Pinpoint the cell where the given text exists, returning its (x, y) midpoint coordinate. 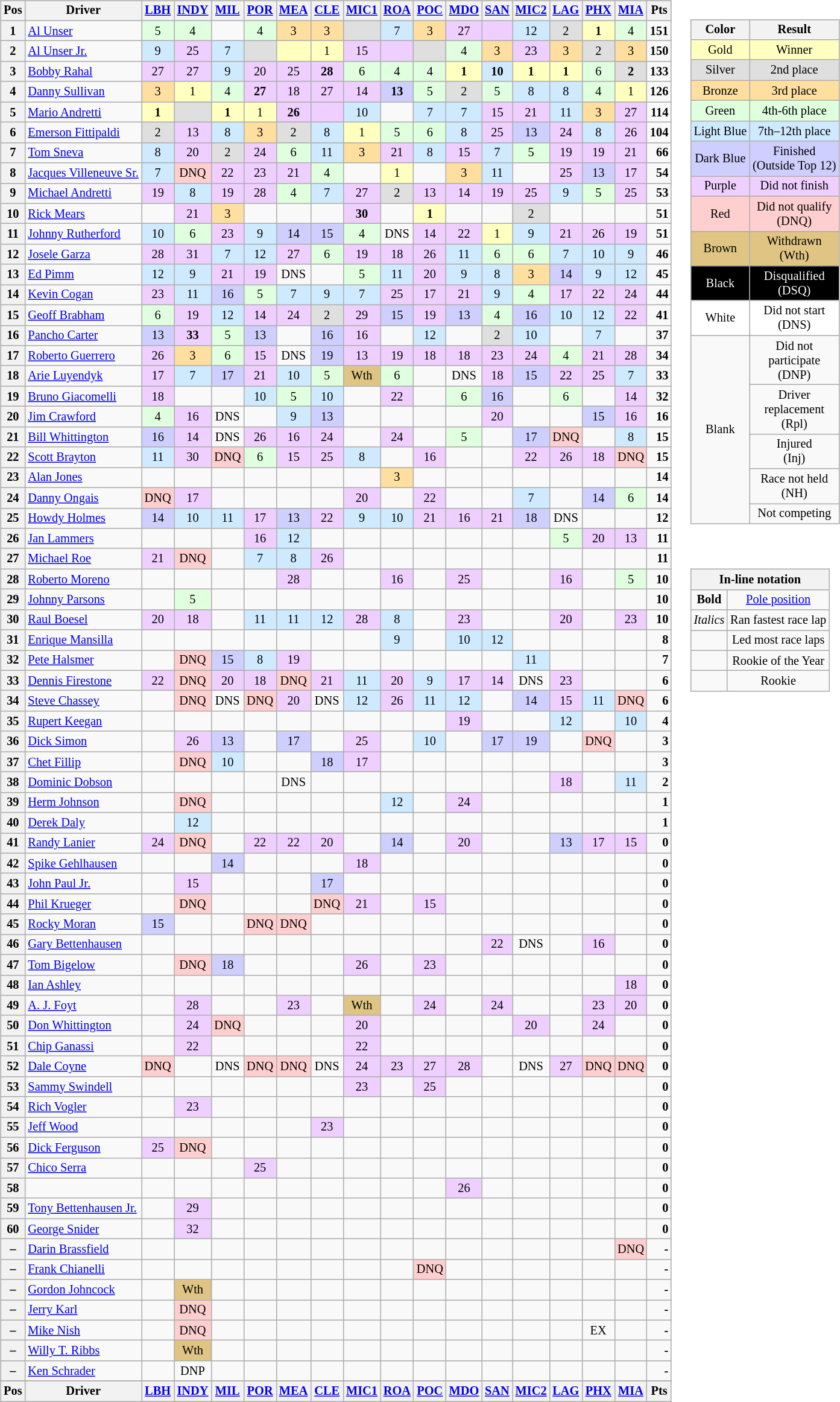
Mike Nish (83, 1330)
Michael Roe (83, 559)
104 (659, 133)
DNP (193, 1371)
Not competing (794, 514)
Gold (720, 50)
133 (659, 72)
Light Blue (720, 131)
Did not start(DNS) (794, 318)
Bill Whittington (83, 437)
Alan Jones (83, 478)
Johnny Rutherford (83, 234)
Ran fastest race lap (778, 620)
Winner (794, 50)
4th-6th place (794, 111)
58 (13, 1188)
42 (13, 863)
36 (13, 741)
Green (720, 111)
Chet Fillip (83, 762)
Enrique Mansilla (83, 640)
Led most race laps (778, 641)
Ed Pimm (83, 274)
Chico Serra (83, 1168)
Disqualified(DSQ) (794, 284)
George Snider (83, 1229)
In-line notation Bold Pole position Italics Ran fastest race lap Led most race laps Rookie of the Year Rookie (765, 622)
Roberto Moreno (83, 579)
Kevin Cogan (83, 295)
White (720, 318)
Dark Blue (720, 159)
Dick Simon (83, 741)
38 (13, 782)
Red (720, 214)
60 (13, 1229)
Bold (709, 600)
Brown (720, 249)
Rupert Keegan (83, 722)
Raul Boesel (83, 620)
Scott Brayton (83, 457)
Ken Schrader (83, 1371)
126 (659, 92)
Rookie (778, 681)
Mario Andretti (83, 112)
Did notparticipate(DNP) (794, 360)
Howdy Holmes (83, 518)
Tony Bettenhausen Jr. (83, 1208)
Derek Daly (83, 823)
Race not held(NH) (794, 486)
Emerson Fittipaldi (83, 133)
Bruno Giacomelli (83, 396)
Dick Ferguson (83, 1147)
A. J. Foyt (83, 1006)
59 (13, 1208)
Jeff Wood (83, 1128)
Danny Ongais (83, 498)
Darin Brassfield (83, 1249)
Al Unser Jr. (83, 51)
Spike Gehlhausen (83, 863)
Al Unser (83, 31)
40 (13, 823)
Withdrawn(Wth) (794, 249)
Herm Johnson (83, 802)
Don Whittington (83, 1026)
Dennis Firestone (83, 680)
Injured(Inj) (794, 451)
Frank Chianelli (83, 1269)
Arie Luyendyk (83, 376)
66 (659, 153)
Josele Garza (83, 255)
John Paul Jr. (83, 884)
Randy Lanier (83, 843)
Finished (Outside Top 12) (794, 159)
43 (13, 884)
Italics (709, 620)
In-line notation (760, 580)
Purple (720, 186)
Tom Sneva (83, 153)
7th–12th place (794, 131)
Rookie of the Year (778, 661)
Gordon Johncock (83, 1290)
Dominic Dobson (83, 782)
Result (794, 30)
Pete Halsmer (83, 661)
48 (13, 985)
150 (659, 51)
Silver (720, 70)
Chip Ganassi (83, 1046)
Rick Mears (83, 214)
EX (598, 1330)
Phil Krueger (83, 904)
Jerry Karl (83, 1310)
Jim Crawford (83, 417)
Jan Lammers (83, 539)
Color (720, 30)
3rd place (794, 90)
Geoff Brabham (83, 315)
Danny Sullivan (83, 92)
Bobby Rahal (83, 72)
39 (13, 802)
Gary Bettenhausen (83, 945)
Johnny Parsons (83, 600)
57 (13, 1168)
49 (13, 1006)
Michael Andretti (83, 194)
56 (13, 1147)
35 (13, 722)
Driverreplacement(Rpl) (794, 410)
Tom Bigelow (83, 965)
47 (13, 965)
2nd place (794, 70)
Black (720, 284)
Blank (720, 430)
Bronze (720, 90)
50 (13, 1026)
Willy T. Ribbs (83, 1351)
Rich Vogler (83, 1107)
114 (659, 112)
Dale Coyne (83, 1067)
Pancho Carter (83, 335)
Jacques Villeneuve Sr. (83, 173)
52 (13, 1067)
Steve Chassey (83, 701)
Roberto Guerrero (83, 356)
Rocky Moran (83, 924)
Pole position (778, 600)
55 (13, 1128)
Did not finish (794, 186)
Sammy Swindell (83, 1086)
Did not qualify(DNQ) (794, 214)
151 (659, 31)
Ian Ashley (83, 985)
